Locate the cell with the specified text and output its (x, y) center coordinate. 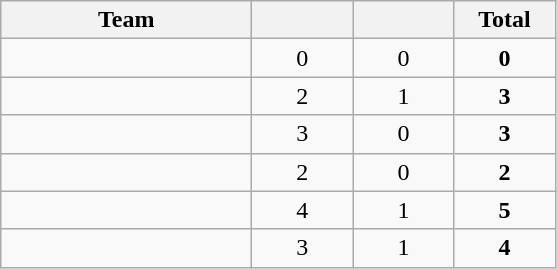
Total (504, 20)
Team (126, 20)
5 (504, 210)
